Determine the (X, Y) coordinate at the center of the cell enclosing the given text.  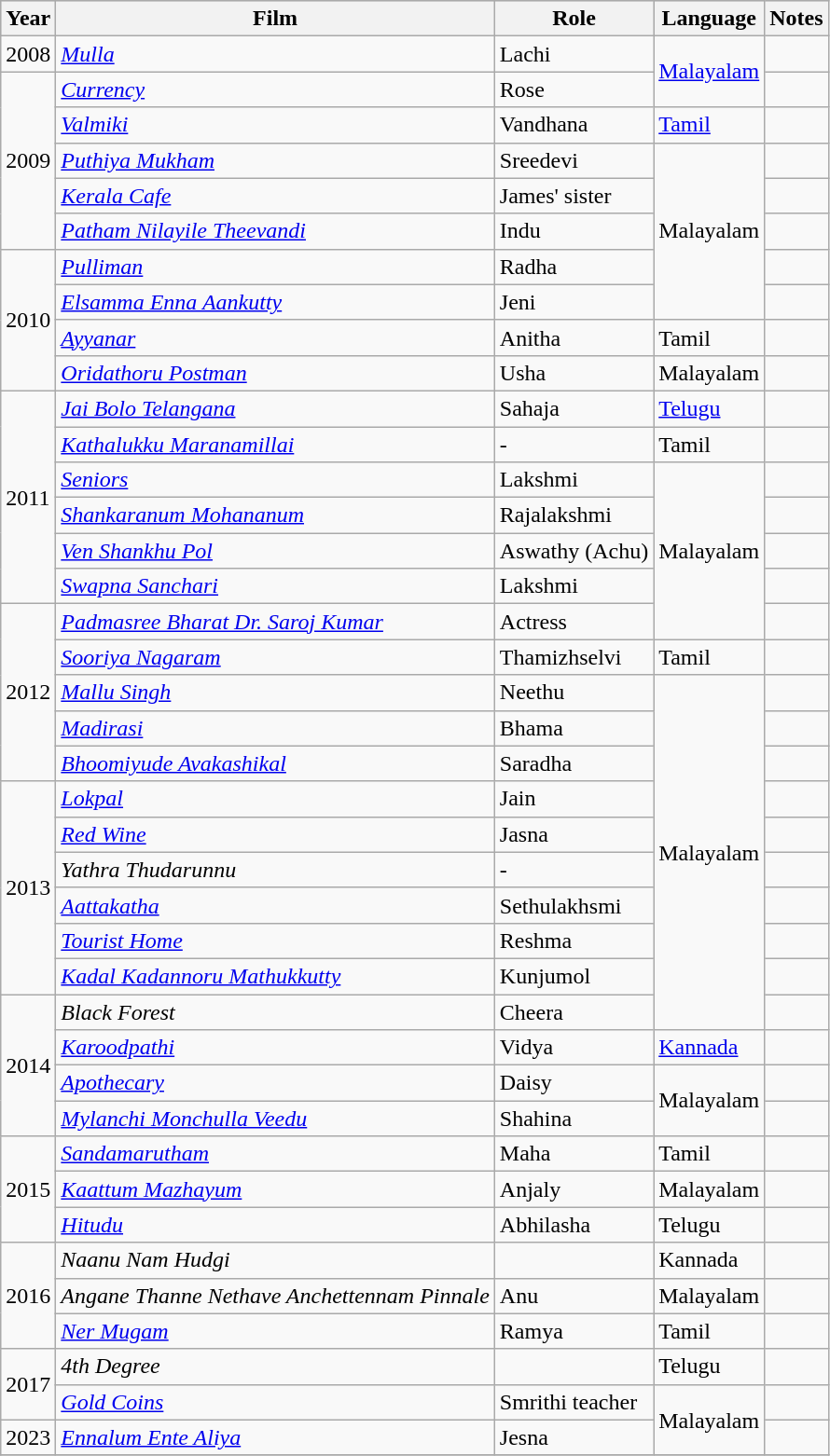
Kaattum Mazhayum (276, 1189)
Vandhana (574, 125)
Maha (574, 1154)
Mylanchi Monchulla Veedu (276, 1119)
2017 (28, 1384)
Seniors (276, 480)
Ramya (574, 1331)
Daisy (574, 1083)
Anjaly (574, 1189)
Gold Coins (276, 1402)
James' sister (574, 196)
Mulla (276, 54)
Jasna (574, 834)
Mallu Singh (276, 693)
Indu (574, 231)
Film (276, 19)
Currency (276, 89)
Padmasree Bharat Dr. Saroj Kumar (276, 622)
Ner Mugam (276, 1331)
Kunjumol (574, 976)
Neethu (574, 693)
2012 (28, 693)
Rose (574, 89)
2015 (28, 1189)
Hitudu (276, 1225)
Yathra Thudarunnu (276, 870)
Pulliman (276, 267)
Jesna (574, 1437)
Red Wine (276, 834)
Naanu Nam Hudgi (276, 1260)
Elsamma Enna Aankutty (276, 302)
Aswathy (Achu) (574, 551)
Anitha (574, 337)
2010 (28, 320)
Karoodpathi (276, 1048)
Puthiya Mukham (276, 160)
Patham Nilayile Theevandi (276, 231)
Sooriya Nagaram (276, 657)
Actress (574, 622)
Radha (574, 267)
Shankaranum Mohananum (276, 515)
Black Forest (276, 1011)
Bhoomiyude Avakashikal (276, 763)
Cheera (574, 1011)
Madirasi (276, 728)
Ennalum Ente Aliya (276, 1437)
Lachi (574, 54)
2016 (28, 1296)
Vidya (574, 1048)
Ayyanar (276, 337)
Valmiki (276, 125)
2014 (28, 1065)
Sreedevi (574, 160)
Jain (574, 799)
Ven Shankhu Pol (276, 551)
Jai Bolo Telangana (276, 408)
Thamizhselvi (574, 657)
2013 (28, 887)
Shahina (574, 1119)
Role (574, 19)
Notes (796, 19)
Language (709, 19)
Sandamarutham (276, 1154)
Angane Thanne Nethave Anchettennam Pinnale (276, 1296)
Kerala Cafe (276, 196)
Anu (574, 1296)
2011 (28, 497)
Year (28, 19)
Aattakatha (276, 905)
Jeni (574, 302)
Sahaja (574, 408)
2023 (28, 1437)
Sethulakhsmi (574, 905)
Usha (574, 373)
2009 (28, 160)
Smrithi teacher (574, 1402)
Oridathoru Postman (276, 373)
Kathalukku Maranamillai (276, 445)
Kadal Kadannoru Mathukkutty (276, 976)
Tourist Home (276, 941)
Apothecary (276, 1083)
Abhilasha (574, 1225)
2008 (28, 54)
Saradha (574, 763)
Rajalakshmi (574, 515)
Swapna Sanchari (276, 586)
Bhama (574, 728)
Reshma (574, 941)
4th Degree (276, 1367)
Lokpal (276, 799)
